Return the (X, Y) coordinate for the center point of the cell that contains the specified text.  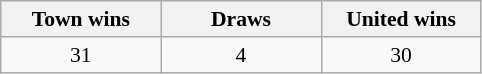
30 (401, 55)
United wins (401, 19)
31 (81, 55)
Town wins (81, 19)
Draws (241, 19)
4 (241, 55)
